Determine the [X, Y] coordinate at the center of the cell enclosing the given text.  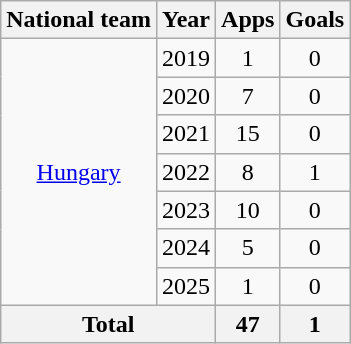
2020 [186, 96]
7 [248, 96]
2024 [186, 248]
2019 [186, 58]
2021 [186, 134]
Goals [315, 20]
8 [248, 172]
15 [248, 134]
Apps [248, 20]
2023 [186, 210]
10 [248, 210]
Year [186, 20]
National team [79, 20]
2025 [186, 286]
2022 [186, 172]
Total [108, 324]
5 [248, 248]
47 [248, 324]
Hungary [79, 172]
